Find where the given text appears and provide that cell's center as (x, y) coordinate. 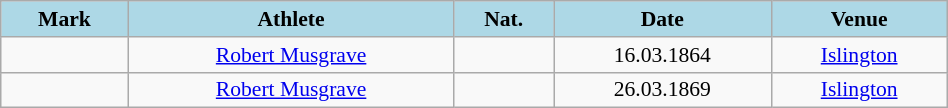
Mark (65, 19)
Date (663, 19)
16.03.1864 (663, 55)
26.03.1869 (663, 90)
Nat. (504, 19)
Venue (859, 19)
Athlete (291, 19)
